Return the (x, y) coordinate for the center point of the cell that contains the specified text.  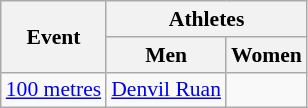
100 metres (54, 90)
Men (166, 55)
Athletes (206, 19)
Event (54, 36)
Denvil Ruan (166, 90)
Women (266, 55)
